Extract the [x, y] coordinate from the center of the cell holding the provided text.  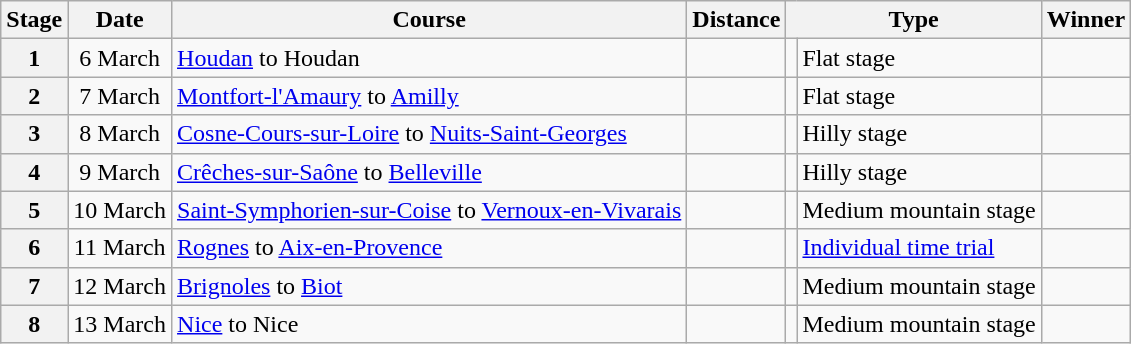
7 March [120, 96]
Montfort-l'Amaury to Amilly [430, 96]
Brignoles to Biot [430, 286]
4 [34, 172]
8 [34, 324]
Houdan to Houdan [430, 58]
Cosne-Cours-sur-Loire to Nuits-Saint-Georges [430, 134]
Stage [34, 20]
Nice to Nice [430, 324]
11 March [120, 248]
Individual time trial [919, 248]
5 [34, 210]
Type [914, 20]
3 [34, 134]
Course [430, 20]
9 March [120, 172]
12 March [120, 286]
8 March [120, 134]
2 [34, 96]
6 March [120, 58]
13 March [120, 324]
6 [34, 248]
Rognes to Aix-en-Provence [430, 248]
Saint-Symphorien-sur-Coise to Vernoux-en-Vivarais [430, 210]
1 [34, 58]
Winner [1086, 20]
Crêches-sur-Saône to Belleville [430, 172]
7 [34, 286]
Distance [736, 20]
Date [120, 20]
10 March [120, 210]
